Search for the cell housing the specified text and yield its [X, Y] center coordinate. 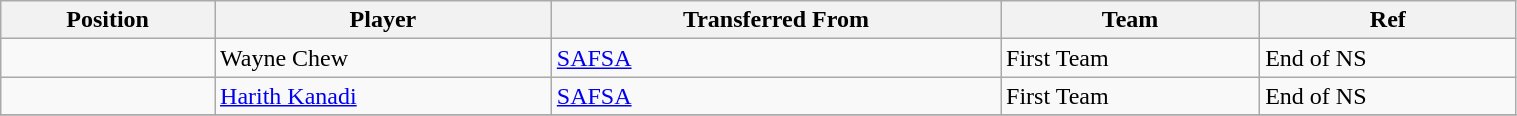
Position [108, 20]
Harith Kanadi [384, 96]
Ref [1388, 20]
Player [384, 20]
Wayne Chew [384, 58]
Team [1130, 20]
Transferred From [776, 20]
